Identify which cell holds the provided text, then report its (x, y) central coordinate. 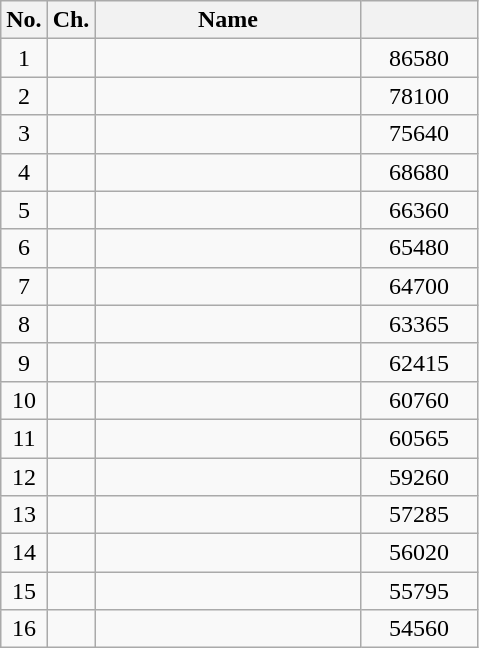
56020 (419, 553)
7 (24, 286)
3 (24, 134)
68680 (419, 172)
9 (24, 362)
55795 (419, 591)
60760 (419, 400)
14 (24, 553)
65480 (419, 248)
78100 (419, 96)
13 (24, 515)
8 (24, 324)
15 (24, 591)
86580 (419, 58)
66360 (419, 210)
11 (24, 438)
Name (228, 20)
5 (24, 210)
57285 (419, 515)
6 (24, 248)
Ch. (71, 20)
54560 (419, 629)
59260 (419, 477)
64700 (419, 286)
75640 (419, 134)
4 (24, 172)
1 (24, 58)
10 (24, 400)
63365 (419, 324)
60565 (419, 438)
No. (24, 20)
12 (24, 477)
2 (24, 96)
16 (24, 629)
62415 (419, 362)
